Identify which cell holds the provided text, then report its (x, y) central coordinate. 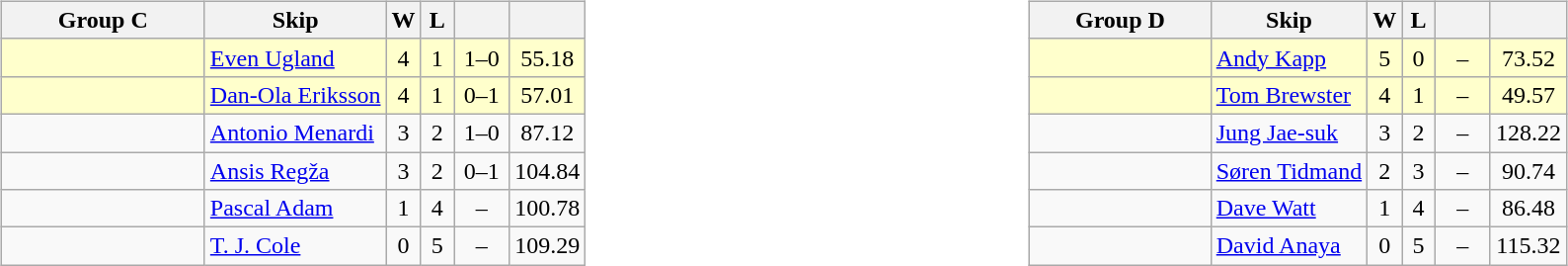
Søren Tidmand (1289, 171)
87.12 (547, 133)
49.57 (1529, 95)
David Anaya (1289, 246)
Group D (1121, 20)
57.01 (547, 95)
104.84 (547, 171)
100.78 (547, 209)
55.18 (547, 57)
73.52 (1529, 57)
Ansis Regža (295, 171)
Even Ugland (295, 57)
Pascal Adam (295, 209)
Andy Kapp (1289, 57)
Group C (103, 20)
Tom Brewster (1289, 95)
Dan-Ola Eriksson (295, 95)
90.74 (1529, 171)
Antonio Menardi (295, 133)
115.32 (1529, 246)
128.22 (1529, 133)
Jung Jae-suk (1289, 133)
T. J. Cole (295, 246)
Dave Watt (1289, 209)
86.48 (1529, 209)
109.29 (547, 246)
